Find where the given text appears and provide that cell's center as (x, y) coordinate. 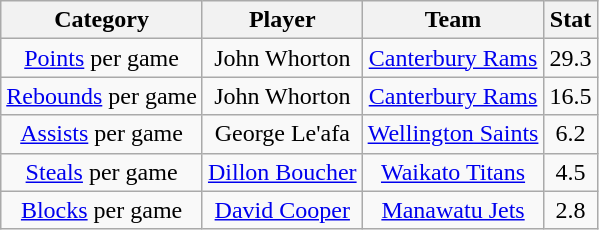
Stat (570, 20)
George Le'afa (282, 134)
Rebounds per game (102, 96)
Wellington Saints (453, 134)
Blocks per game (102, 210)
2.8 (570, 210)
Waikato Titans (453, 172)
Manawatu Jets (453, 210)
16.5 (570, 96)
29.3 (570, 58)
David Cooper (282, 210)
4.5 (570, 172)
Team (453, 20)
Steals per game (102, 172)
Assists per game (102, 134)
Dillon Boucher (282, 172)
Points per game (102, 58)
Category (102, 20)
Player (282, 20)
6.2 (570, 134)
